From the cell containing the given text, extract its center point as (x, y) coordinate. 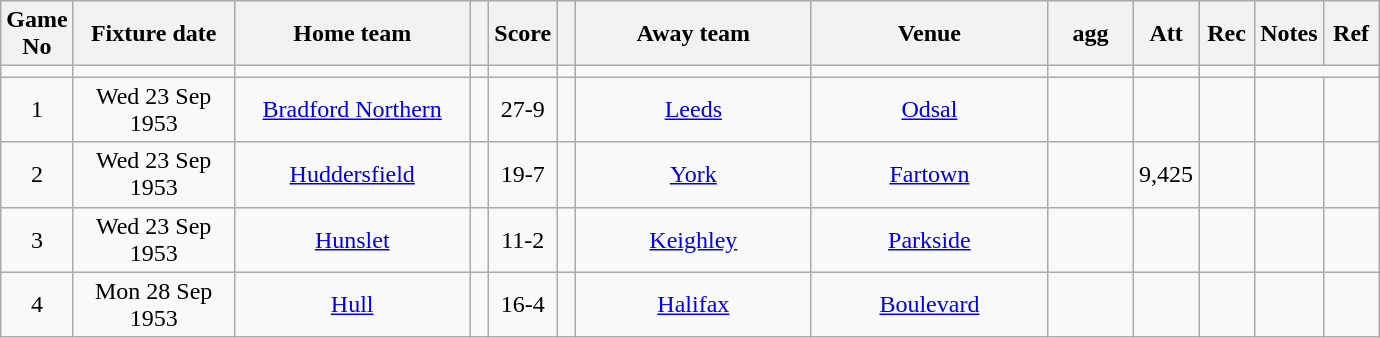
11-2 (523, 240)
Odsal (929, 110)
Score (523, 34)
Rec (1227, 34)
Keighley (693, 240)
Hunslet (352, 240)
Bradford Northern (352, 110)
Fixture date (154, 34)
agg (1090, 34)
Parkside (929, 240)
Leeds (693, 110)
Boulevard (929, 304)
York (693, 174)
4 (37, 304)
Away team (693, 34)
Halifax (693, 304)
1 (37, 110)
Game No (37, 34)
Fartown (929, 174)
27-9 (523, 110)
Huddersfield (352, 174)
3 (37, 240)
Hull (352, 304)
Home team (352, 34)
Mon 28 Sep 1953 (154, 304)
Venue (929, 34)
Att (1166, 34)
Ref (1351, 34)
19-7 (523, 174)
2 (37, 174)
Notes (1289, 34)
16-4 (523, 304)
9,425 (1166, 174)
